For the text-containing cell, return its midpoint in (x, y) coordinate format. 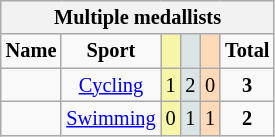
Name (32, 51)
Multiple medallists (138, 17)
3 (247, 85)
Total (247, 51)
Sport (110, 51)
Swimming (110, 118)
Cycling (110, 85)
